Output the [X, Y] coordinate of the center of the cell containing the given text.  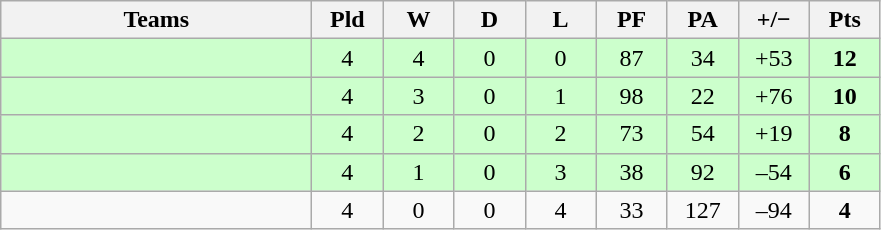
12 [844, 58]
87 [632, 58]
L [560, 20]
PF [632, 20]
10 [844, 96]
34 [702, 58]
54 [702, 134]
W [418, 20]
8 [844, 134]
PA [702, 20]
73 [632, 134]
33 [632, 210]
+76 [774, 96]
+/− [774, 20]
22 [702, 96]
+19 [774, 134]
38 [632, 172]
–54 [774, 172]
6 [844, 172]
Pts [844, 20]
Pld [348, 20]
127 [702, 210]
D [490, 20]
–94 [774, 210]
98 [632, 96]
+53 [774, 58]
92 [702, 172]
Teams [156, 20]
